Locate the cell with the specified text and output its [X, Y] center coordinate. 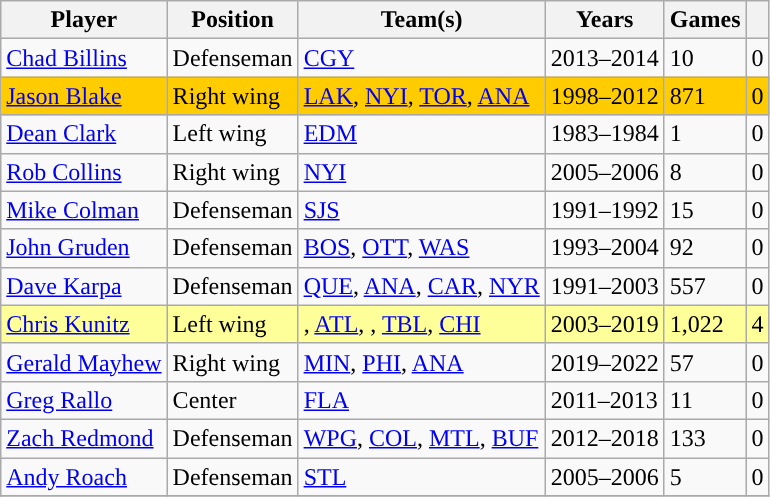
871 [705, 96]
Andy Roach [84, 477]
Team(s) [422, 20]
1991–1992 [604, 210]
Zach Redmond [84, 438]
STL [422, 477]
1998–2012 [604, 96]
John Gruden [84, 248]
2019–2022 [604, 362]
Greg Rallo [84, 400]
Center [232, 400]
4 [758, 324]
15 [705, 210]
1983–1984 [604, 134]
SJS [422, 210]
WPG, COL, MTL, BUF [422, 438]
Chris Kunitz [84, 324]
BOS, OTT, WAS [422, 248]
1 [705, 134]
1993–2004 [604, 248]
Dean Clark [84, 134]
Rob Collins [84, 172]
1991–2003 [604, 286]
FLA [422, 400]
EDM [422, 134]
92 [705, 248]
Jason Blake [84, 96]
LAK, NYI, TOR, ANA [422, 96]
11 [705, 400]
557 [705, 286]
Games [705, 20]
Position [232, 20]
Gerald Mayhew [84, 362]
, ATL, , TBL, CHI [422, 324]
2003–2019 [604, 324]
8 [705, 172]
NYI [422, 172]
2012–2018 [604, 438]
CGY [422, 58]
5 [705, 477]
QUE, ANA, CAR, NYR [422, 286]
57 [705, 362]
10 [705, 58]
MIN, PHI, ANA [422, 362]
2011–2013 [604, 400]
Dave Karpa [84, 286]
Mike Colman [84, 210]
Years [604, 20]
Player [84, 20]
Chad Billins [84, 58]
133 [705, 438]
2013–2014 [604, 58]
1,022 [705, 324]
